Pinpoint the cell where the given text exists, returning its [x, y] midpoint coordinate. 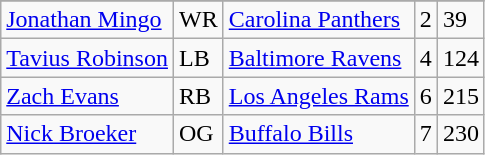
Los Angeles Rams [318, 96]
4 [426, 58]
230 [460, 134]
124 [460, 58]
Jonathan Mingo [88, 20]
2 [426, 20]
RB [198, 96]
Carolina Panthers [318, 20]
Nick Broeker [88, 134]
215 [460, 96]
LB [198, 58]
Buffalo Bills [318, 134]
6 [426, 96]
Tavius Robinson [88, 58]
7 [426, 134]
WR [198, 20]
OG [198, 134]
Baltimore Ravens [318, 58]
39 [460, 20]
Zach Evans [88, 96]
